Return [X, Y] of the center of cell containing provided text 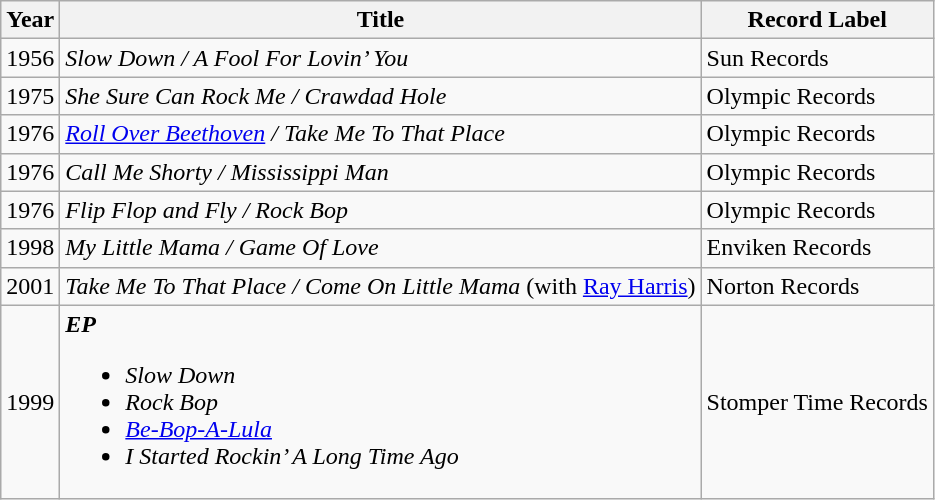
Title [380, 20]
1956 [30, 58]
EPSlow DownRock BopBe-Bop-A-LulaI Started Rockin’ A Long Time Ago [380, 402]
Slow Down / A Fool For Lovin’ You [380, 58]
Sun Records [817, 58]
Take Me To That Place / Come On Little Mama (with Ray Harris) [380, 286]
She Sure Can Rock Me / Crawdad Hole [380, 96]
Year [30, 20]
1998 [30, 248]
1999 [30, 402]
Record Label [817, 20]
2001 [30, 286]
My Little Mama / Game Of Love [380, 248]
Stomper Time Records [817, 402]
Enviken Records [817, 248]
Call Me Shorty / Mississippi Man [380, 172]
Roll Over Beethoven / Take Me To That Place [380, 134]
Norton Records [817, 286]
1975 [30, 96]
Flip Flop and Fly / Rock Bop [380, 210]
